Determine the (x, y) coordinate at the center of the cell enclosing the given text.  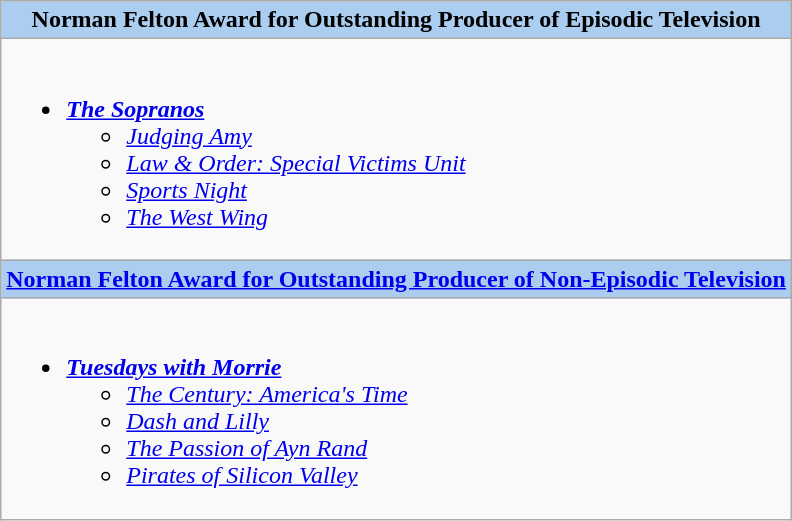
Norman Felton Award for Outstanding Producer of Non-Episodic Television (396, 279)
The SopranosJudging AmyLaw & Order: Special Victims UnitSports NightThe West Wing (396, 150)
Norman Felton Award for Outstanding Producer of Episodic Television (396, 20)
Tuesdays with MorrieThe Century: America's TimeDash and LillyThe Passion of Ayn RandPirates of Silicon Valley (396, 408)
